Capture the cell that displays the provided text and extract its [X, Y] central coordinate. 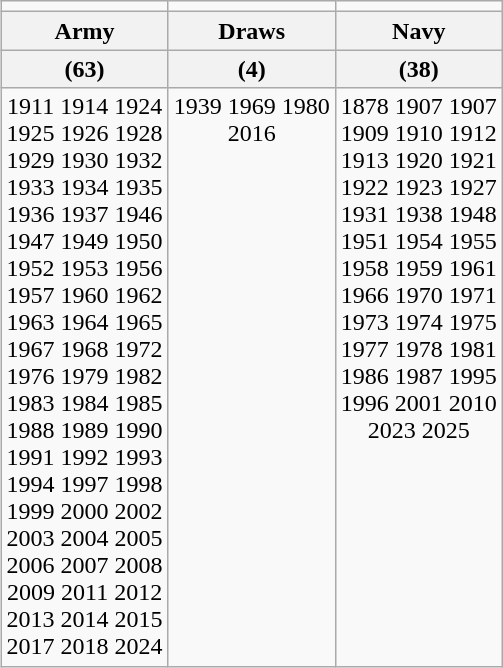
Draws [252, 31]
Navy [418, 31]
1939 1969 19802016 [252, 377]
(63) [84, 69]
(4) [252, 69]
(38) [418, 69]
Army [84, 31]
